Scan for the cell matching the given text and deliver its (X, Y) coordinate at center. 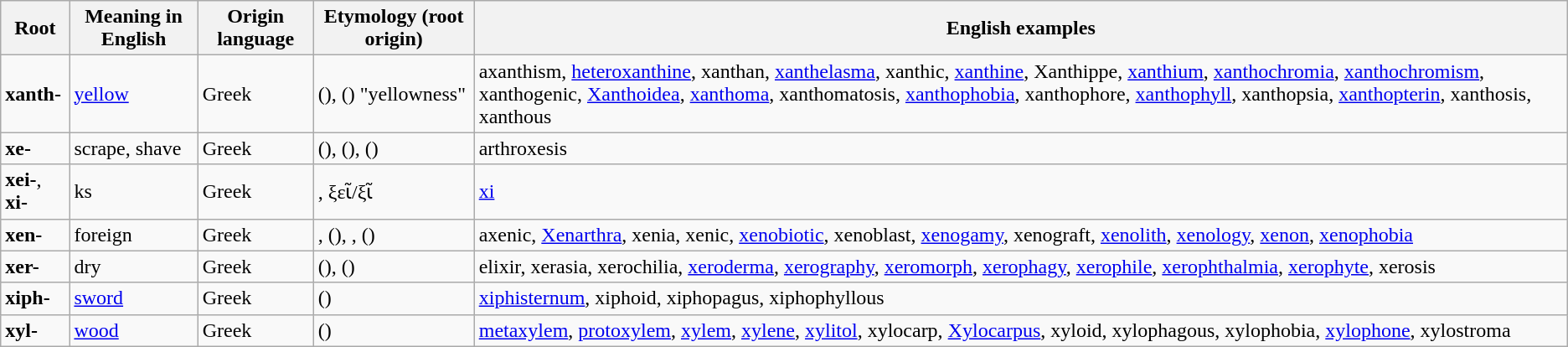
arthroxesis (1020, 148)
scrape, shave (134, 148)
xe- (35, 148)
axenic, Xenarthra, xenia, xenic, xenobiotic, xenoblast, xenogamy, xenograft, xenolith, xenology, xenon, xenophobia (1020, 235)
, ξεῖ/ξῖ (394, 191)
sword (134, 298)
xi (1020, 191)
xiphisternum, xiphoid, xiphopagus, xiphophyllous (1020, 298)
xyl- (35, 330)
xer- (35, 267)
yellow (134, 94)
foreign (134, 235)
xei-, xi- (35, 191)
Meaning in English (134, 28)
(), () (394, 267)
English examples (1020, 28)
(), (), () (394, 148)
Etymology (root origin) (394, 28)
Root (35, 28)
elixir, xerasia, xerochilia, xeroderma, xerography, xeromorph, xerophagy, xerophile, xerophthalmia, xerophyte, xerosis (1020, 267)
ks (134, 191)
dry (134, 267)
(), () "yellowness" (394, 94)
xen- (35, 235)
Origin language (255, 28)
xanth- (35, 94)
xiph- (35, 298)
wood (134, 330)
metaxylem, protoxylem, xylem, xylene, xylitol, xylocarp, Xylocarpus, xyloid, xylophagous, xylophobia, xylophone, xylostroma (1020, 330)
, (), , () (394, 235)
